Detect which cell encompasses the target text, then output its [x, y] center coordinate. 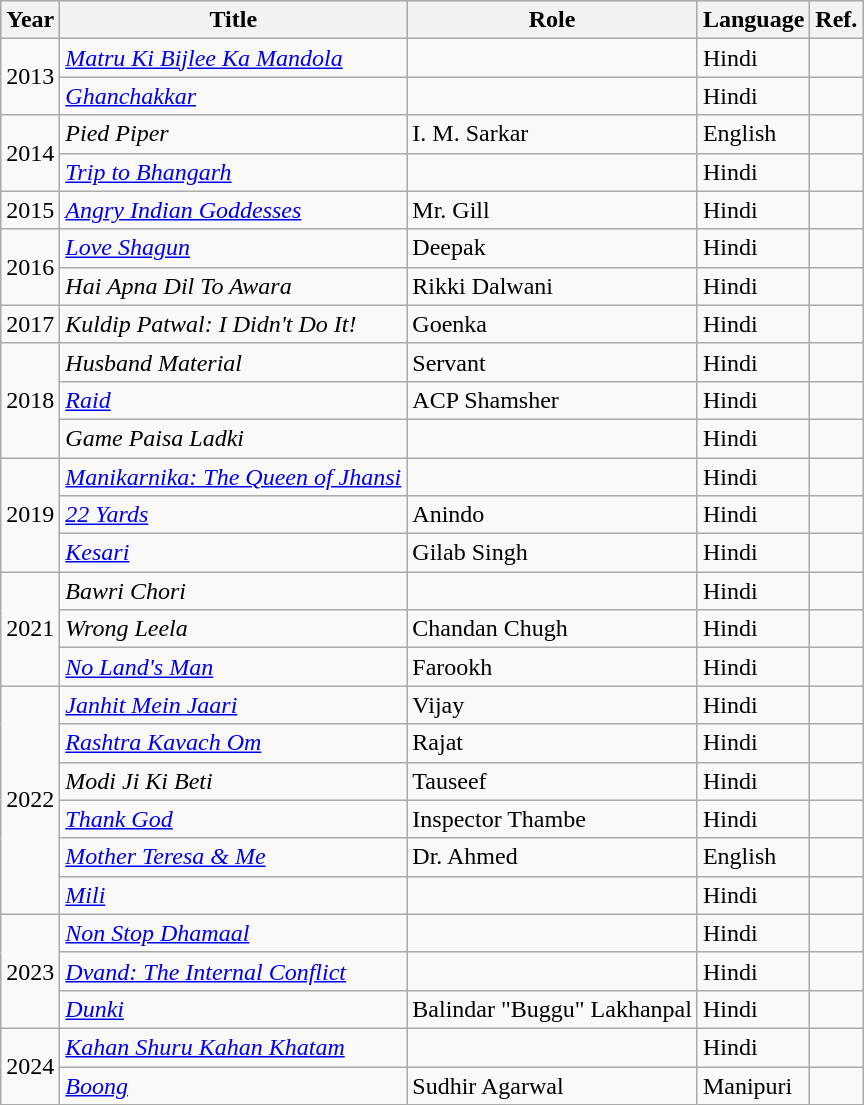
Language [753, 20]
Angry Indian Goddesses [234, 210]
Dr. Ahmed [552, 857]
Title [234, 20]
Role [552, 20]
2024 [30, 1066]
22 Yards [234, 515]
2014 [30, 153]
Farookh [552, 667]
Manikarnika: The Queen of Jhansi [234, 477]
Non Stop Dhamaal [234, 933]
No Land's Man [234, 667]
I. M. Sarkar [552, 134]
Vijay [552, 705]
Hai Apna Dil To Awara [234, 286]
2016 [30, 267]
Dvand: The Internal Conflict [234, 971]
Game Paisa Ladki [234, 438]
Chandan Chugh [552, 629]
Rikki Dalwani [552, 286]
Year [30, 20]
Husband Material [234, 362]
Mr. Gill [552, 210]
Kahan Shuru Kahan Khatam [234, 1047]
Rashtra Kavach Om [234, 743]
2018 [30, 400]
Gilab Singh [552, 553]
Ghanchakkar [234, 96]
Trip to Bhangarh [234, 172]
ACP Shamsher [552, 400]
Pied Piper [234, 134]
Thank God [234, 819]
Servant [552, 362]
Wrong Leela [234, 629]
Tauseef [552, 781]
Mother Teresa & Me [234, 857]
Sudhir Agarwal [552, 1085]
2021 [30, 629]
Mili [234, 895]
2015 [30, 210]
Manipuri [753, 1085]
Dunki [234, 1009]
Inspector Thambe [552, 819]
Love Shagun [234, 248]
Rajat [552, 743]
Balindar "Buggu" Lakhanpal [552, 1009]
Ref. [836, 20]
2019 [30, 515]
Matru Ki Bijlee Ka Mandola [234, 58]
Kesari [234, 553]
Anindo [552, 515]
Bawri Chori [234, 591]
Deepak [552, 248]
Boong [234, 1085]
Goenka [552, 324]
Raid [234, 400]
Modi Ji Ki Beti [234, 781]
2022 [30, 800]
Janhit Mein Jaari [234, 705]
2017 [30, 324]
Kuldip Patwal: I Didn't Do It! [234, 324]
2013 [30, 77]
2023 [30, 971]
